Locate the cell with the specified text and output its (x, y) center coordinate. 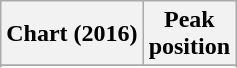
Peak position (189, 34)
Chart (2016) (72, 34)
